Determine the [X, Y] coordinate at the center of the cell enclosing the given text.  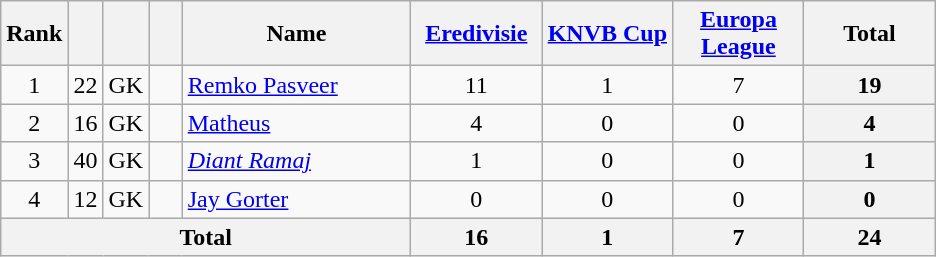
Europa League [738, 34]
Diant Ramaj [296, 161]
12 [86, 199]
Remko Pasveer [296, 85]
19 [870, 85]
3 [34, 161]
24 [870, 237]
KNVB Cup [608, 34]
Name [296, 34]
2 [34, 123]
11 [476, 85]
Jay Gorter [296, 199]
22 [86, 85]
Eredivisie [476, 34]
Matheus [296, 123]
Rank [34, 34]
40 [86, 161]
